Provide the (x, y) coordinate of the cell's center where the given text is located.  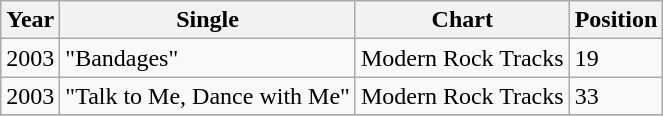
Single (208, 20)
Year (30, 20)
Position (616, 20)
"Bandages" (208, 58)
19 (616, 58)
Chart (462, 20)
"Talk to Me, Dance with Me" (208, 96)
33 (616, 96)
